Determine the (x, y) coordinate at the center of the cell enclosing the given text.  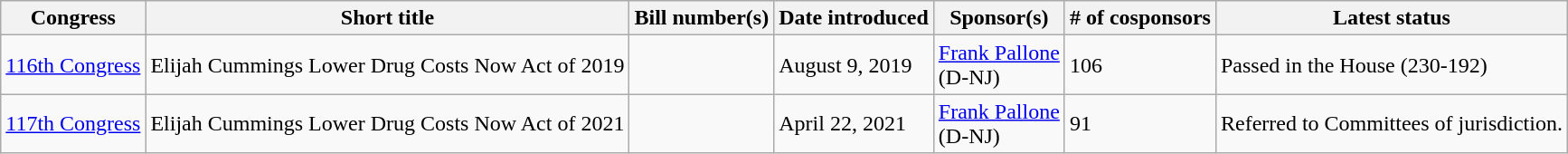
Passed in the House (230-192) (1391, 65)
# of cosponsors (1139, 18)
Short title (387, 18)
91 (1139, 123)
Bill number(s) (702, 18)
Referred to Committees of jurisdiction. (1391, 123)
117th Congress (73, 123)
Date introduced (854, 18)
116th Congress (73, 65)
Elijah Cummings Lower Drug Costs Now Act of 2021 (387, 123)
April 22, 2021 (854, 123)
106 (1139, 65)
Sponsor(s) (998, 18)
August 9, 2019 (854, 65)
Congress (73, 18)
Elijah Cummings Lower Drug Costs Now Act of 2019 (387, 65)
Latest status (1391, 18)
